Detect which cell encompasses the target text, then output its (X, Y) center coordinate. 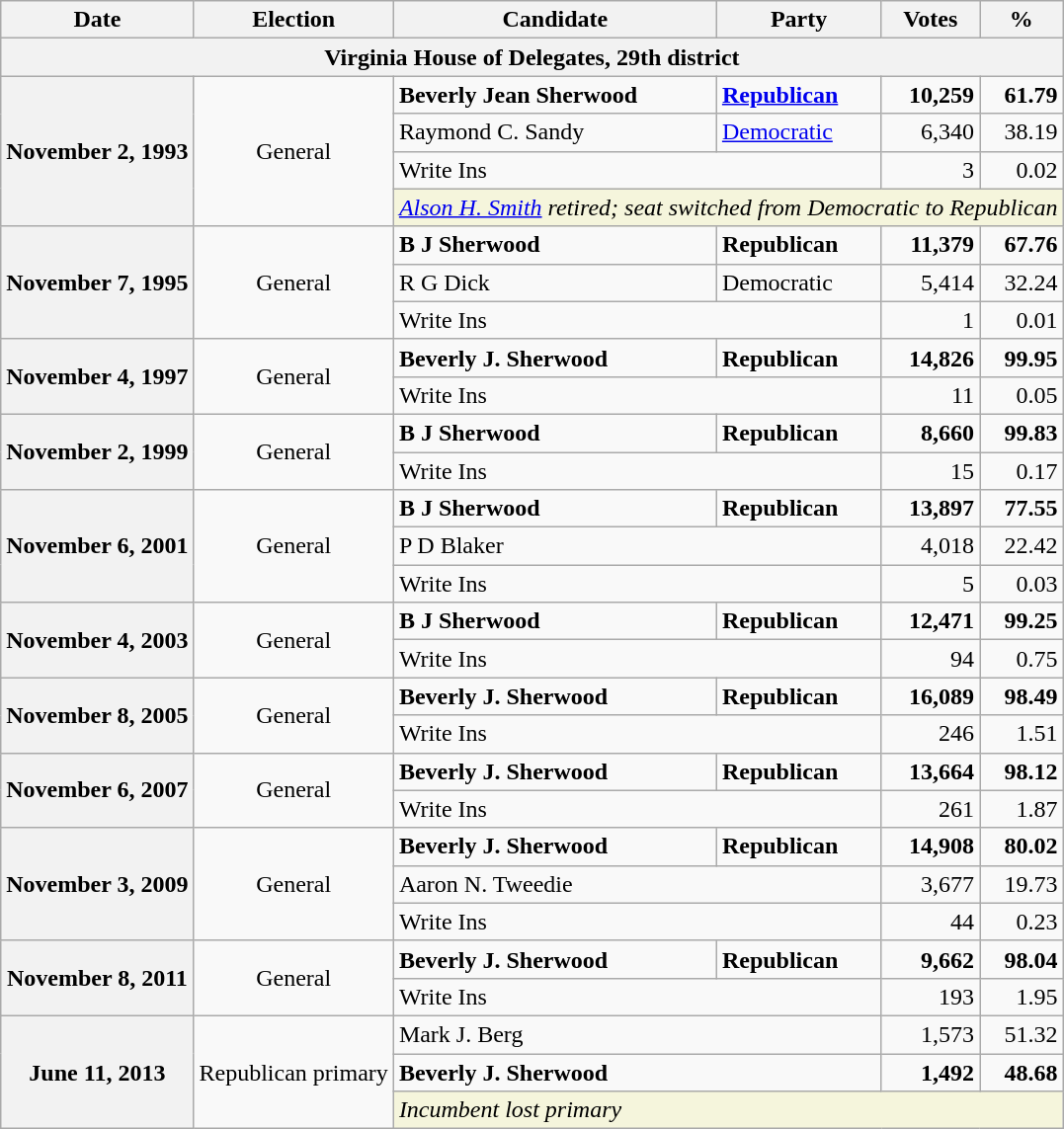
261 (931, 809)
Mark J. Berg (636, 1034)
11 (931, 395)
13,664 (931, 771)
% (1022, 20)
6,340 (931, 132)
80.02 (1022, 847)
99.95 (1022, 358)
4,018 (931, 546)
1 (931, 320)
14,826 (931, 358)
22.42 (1022, 546)
November 6, 2007 (97, 790)
Votes (931, 20)
98.12 (1022, 771)
8,660 (931, 433)
61.79 (1022, 95)
Beverly Jean Sherwood (555, 95)
Virginia House of Delegates, 29th district (532, 57)
99.83 (1022, 433)
R G Dick (555, 282)
0.02 (1022, 170)
12,471 (931, 621)
Candidate (555, 20)
1.95 (1022, 997)
0.75 (1022, 659)
Date (97, 20)
1.51 (1022, 734)
November 4, 2003 (97, 640)
0.23 (1022, 922)
11,379 (931, 245)
0.05 (1022, 395)
5,414 (931, 282)
Party (798, 20)
November 8, 2011 (97, 978)
13,897 (931, 509)
1,492 (931, 1072)
Incumbent lost primary (728, 1110)
1.87 (1022, 809)
P D Blaker (636, 546)
Republican primary (293, 1072)
3,677 (931, 884)
0.03 (1022, 584)
48.68 (1022, 1072)
67.76 (1022, 245)
77.55 (1022, 509)
193 (931, 997)
38.19 (1022, 132)
98.04 (1022, 959)
November 6, 2001 (97, 546)
99.25 (1022, 621)
98.49 (1022, 696)
November 8, 2005 (97, 715)
0.01 (1022, 320)
June 11, 2013 (97, 1072)
5 (931, 584)
1,573 (931, 1034)
Raymond C. Sandy (555, 132)
51.32 (1022, 1034)
Alson H. Smith retired; seat switched from Democratic to Republican (728, 207)
14,908 (931, 847)
10,259 (931, 95)
November 2, 1993 (97, 151)
November 3, 2009 (97, 884)
0.17 (1022, 471)
3 (931, 170)
19.73 (1022, 884)
November 7, 1995 (97, 282)
Aaron N. Tweedie (636, 884)
16,089 (931, 696)
94 (931, 659)
44 (931, 922)
November 4, 1997 (97, 376)
15 (931, 471)
9,662 (931, 959)
32.24 (1022, 282)
Election (293, 20)
November 2, 1999 (97, 451)
246 (931, 734)
